Output the [X, Y] coordinate of the center of the cell containing the given text.  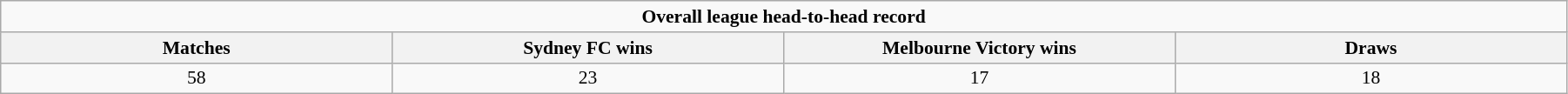
Sydney FC wins [588, 48]
Overall league head-to-head record [784, 17]
Matches [197, 48]
18 [1370, 78]
Melbourne Victory wins [980, 48]
Draws [1370, 48]
58 [197, 78]
17 [980, 78]
23 [588, 78]
